Return the (x, y) coordinate for the center point of the cell that contains the specified text.  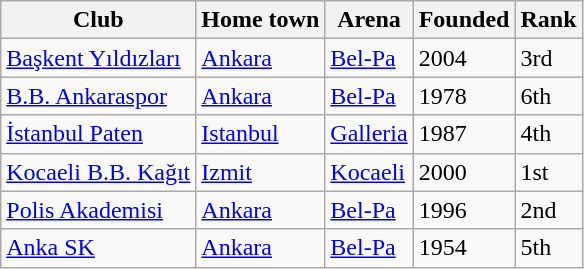
Club (98, 20)
1987 (464, 134)
Home town (260, 20)
2004 (464, 58)
2000 (464, 172)
Founded (464, 20)
5th (548, 248)
2nd (548, 210)
Kocaeli (369, 172)
Istanbul (260, 134)
Kocaeli B.B. Kağıt (98, 172)
Arena (369, 20)
1954 (464, 248)
Rank (548, 20)
6th (548, 96)
Başkent Yıldızları (98, 58)
B.B. Ankaraspor (98, 96)
3rd (548, 58)
Galleria (369, 134)
Polis Akademisi (98, 210)
Izmit (260, 172)
1st (548, 172)
1978 (464, 96)
İstanbul Paten (98, 134)
4th (548, 134)
Anka SK (98, 248)
1996 (464, 210)
